Search for the cell housing the specified text and yield its (x, y) center coordinate. 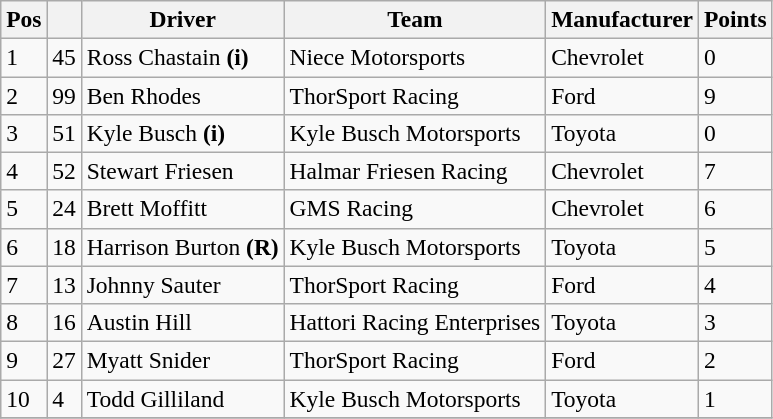
Harrison Burton (R) (182, 247)
Todd Gilliland (182, 398)
Austin Hill (182, 322)
Myatt Snider (182, 360)
Stewart Friesen (182, 171)
45 (64, 57)
8 (24, 322)
Ben Rhodes (182, 95)
16 (64, 322)
13 (64, 285)
GMS Racing (415, 209)
18 (64, 247)
Halmar Friesen Racing (415, 171)
Manufacturer (622, 19)
24 (64, 209)
Driver (182, 19)
Brett Moffitt (182, 209)
Team (415, 19)
52 (64, 171)
Niece Motorsports (415, 57)
51 (64, 133)
99 (64, 95)
10 (24, 398)
Kyle Busch (i) (182, 133)
Points (735, 19)
Ross Chastain (i) (182, 57)
Johnny Sauter (182, 285)
27 (64, 360)
Pos (24, 19)
Hattori Racing Enterprises (415, 322)
